Detect which cell encompasses the target text, then output its [x, y] center coordinate. 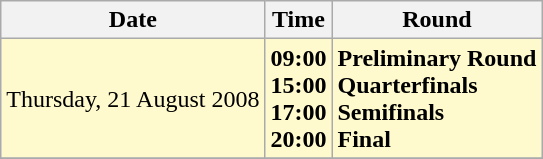
Time [298, 20]
Thursday, 21 August 2008 [133, 98]
Round [437, 20]
Date [133, 20]
09:0015:0017:0020:00 [298, 98]
Preliminary RoundQuarterfinalsSemifinalsFinal [437, 98]
